Return the (x, y) coordinate for the center point of the cell that contains the specified text.  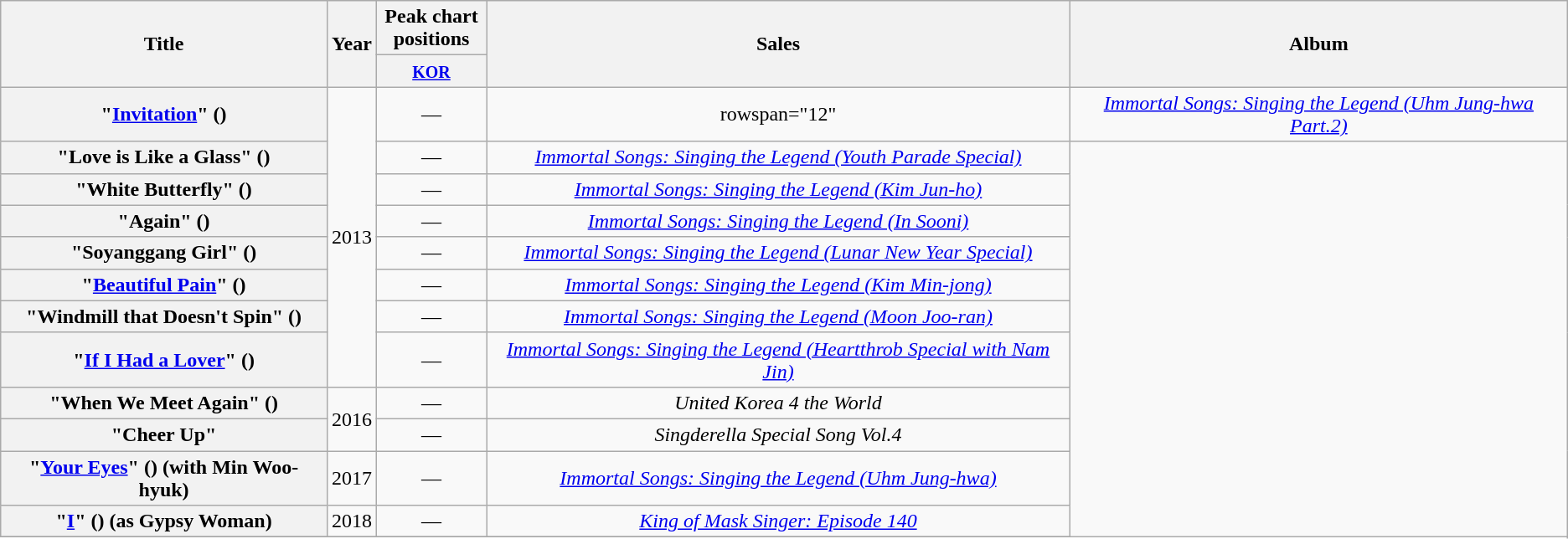
2016 (352, 418)
2018 (352, 521)
"Soyanggang Girl" () (164, 253)
Peak chart positions (431, 28)
rowspan="12" (779, 114)
"Invitation" () (164, 114)
"When We Meet Again" () (164, 403)
2017 (352, 477)
Year (352, 44)
"Windmill that Doesn't Spin" () (164, 316)
Immortal Songs: Singing the Legend (Uhm Jung-hwa Part.2) (1318, 114)
2013 (352, 237)
Immortal Songs: Singing the Legend (Heartthrob Special with Nam Jin) (779, 360)
Album (1318, 44)
KOR (431, 71)
Title (164, 44)
Immortal Songs: Singing the Legend (Moon Joo-ran) (779, 316)
"Beautiful Pain" () (164, 285)
"Your Eyes" () (with Min Woo-hyuk) (164, 477)
"I" () (as Gypsy Woman) (164, 521)
Immortal Songs: Singing the Legend (Kim Min-jong) (779, 285)
Immortal Songs: Singing the Legend (Kim Jun-ho) (779, 189)
Sales (779, 44)
Immortal Songs: Singing the Legend (Lunar New Year Special) (779, 253)
"Again" () (164, 221)
"White Butterfly" () (164, 189)
"If I Had a Lover" () (164, 360)
"Love is Like a Glass" () (164, 157)
"Cheer Up" (164, 434)
King of Mask Singer: Episode 140 (779, 521)
Singderella Special Song Vol.4 (779, 434)
Immortal Songs: Singing the Legend (Youth Parade Special) (779, 157)
Immortal Songs: Singing the Legend (In Sooni) (779, 221)
Immortal Songs: Singing the Legend (Uhm Jung-hwa) (779, 477)
United Korea 4 the World (779, 403)
